Identify which cell holds the provided text, then report its (x, y) central coordinate. 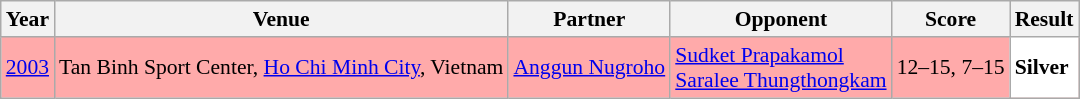
Sudket Prapakamol Saralee Thungthongkam (780, 68)
Silver (1044, 68)
Result (1044, 19)
Tan Binh Sport Center, Ho Chi Minh City, Vietnam (281, 68)
12–15, 7–15 (951, 68)
Opponent (780, 19)
Score (951, 19)
2003 (28, 68)
Partner (589, 19)
Year (28, 19)
Anggun Nugroho (589, 68)
Venue (281, 19)
